Identify which cell holds the provided text, then report its (x, y) central coordinate. 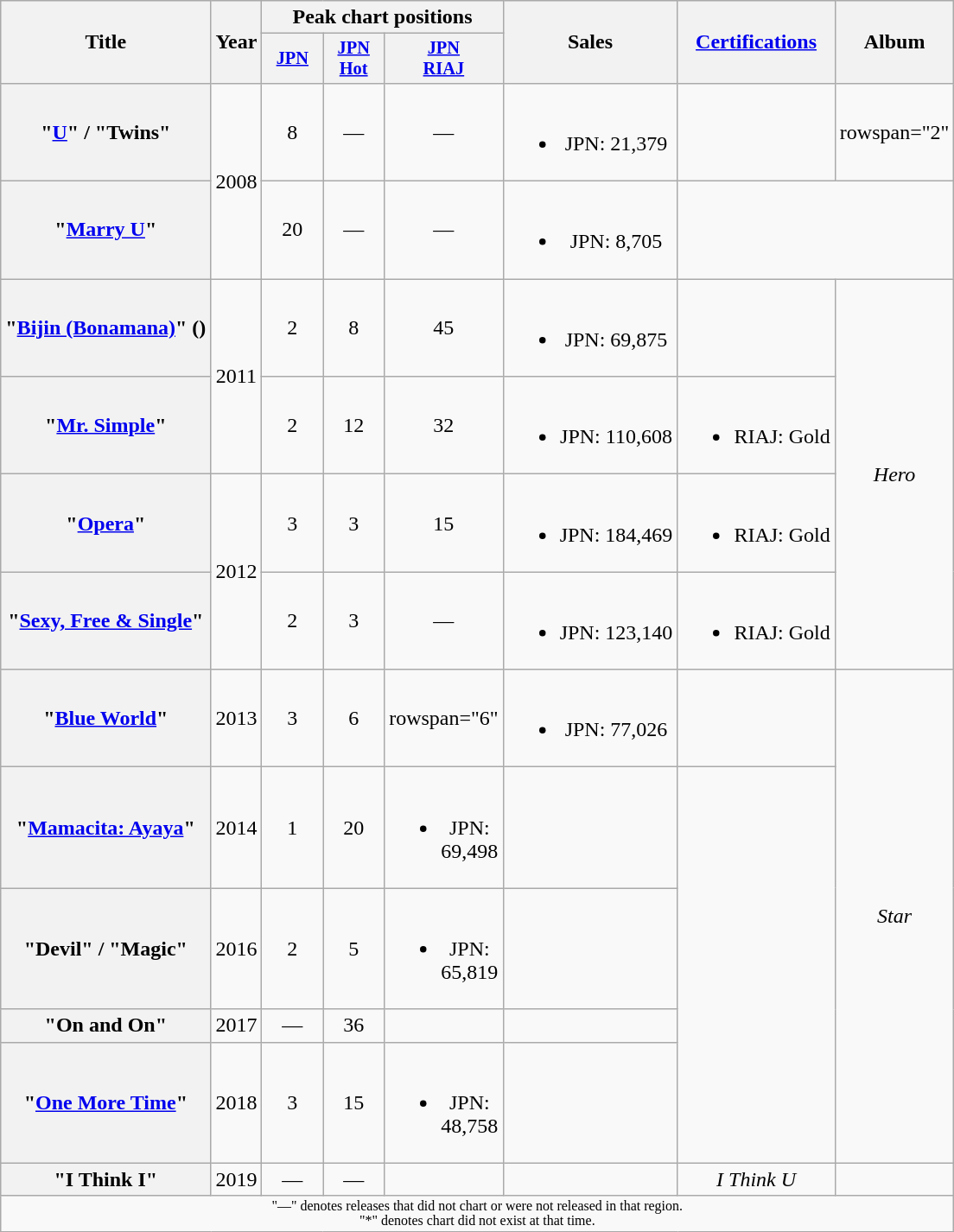
JPN: 69,875 (590, 328)
Certifications (756, 42)
"Bijin (Bonamana)" () (105, 328)
2014 (237, 828)
"Opera" (105, 524)
JPNRIAJ (444, 59)
32 (444, 425)
rowspan="6" (444, 719)
1 (292, 828)
JPN (292, 59)
5 (354, 949)
Album (894, 42)
"On and On" (105, 1026)
rowspan="2" (894, 131)
2018 (237, 1102)
12 (354, 425)
"One More Time" (105, 1102)
45 (444, 328)
JPNHot (354, 59)
Hero (894, 474)
"Blue World" (105, 719)
JPN: 21,379 (590, 131)
JPN: 69,498 (444, 828)
Star (894, 916)
"Sexy, Free & Single" (105, 620)
Sales (590, 42)
"—" denotes releases that did not chart or were not released in that region."*" denotes chart did not exist at that time. (477, 1213)
JPN: 77,026 (590, 719)
"Mamacita: Ayaya" (105, 828)
2013 (237, 719)
2012 (237, 572)
I Think U (756, 1179)
6 (354, 719)
JPN: 65,819 (444, 949)
2017 (237, 1026)
2019 (237, 1179)
2011 (237, 377)
2016 (237, 949)
JPN: 123,140 (590, 620)
"I Think I" (105, 1179)
"Mr. Simple" (105, 425)
"Devil" / "Magic" (105, 949)
Title (105, 42)
Year (237, 42)
JPN: 184,469 (590, 524)
Peak chart positions (382, 17)
JPN: 48,758 (444, 1102)
"Marry U" (105, 230)
36 (354, 1026)
2008 (237, 181)
JPN: 8,705 (590, 230)
"U" / "Twins" (105, 131)
JPN: 110,608 (590, 425)
